Return [x, y] of the center of cell containing provided text 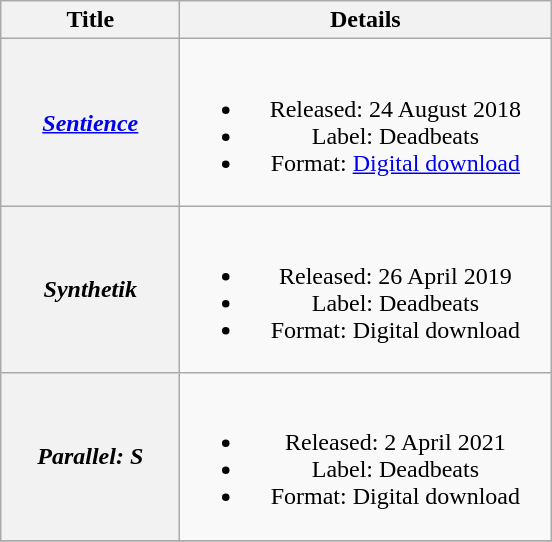
Released: 26 April 2019Label: DeadbeatsFormat: Digital download [366, 290]
Synthetik [90, 290]
Details [366, 20]
Title [90, 20]
Released: 24 August 2018Label: DeadbeatsFormat: Digital download [366, 122]
Released: 2 April 2021Label: DeadbeatsFormat: Digital download [366, 456]
Sentience [90, 122]
Parallel: S [90, 456]
